Provide the [x, y] coordinate of the cell's center where the given text is located.  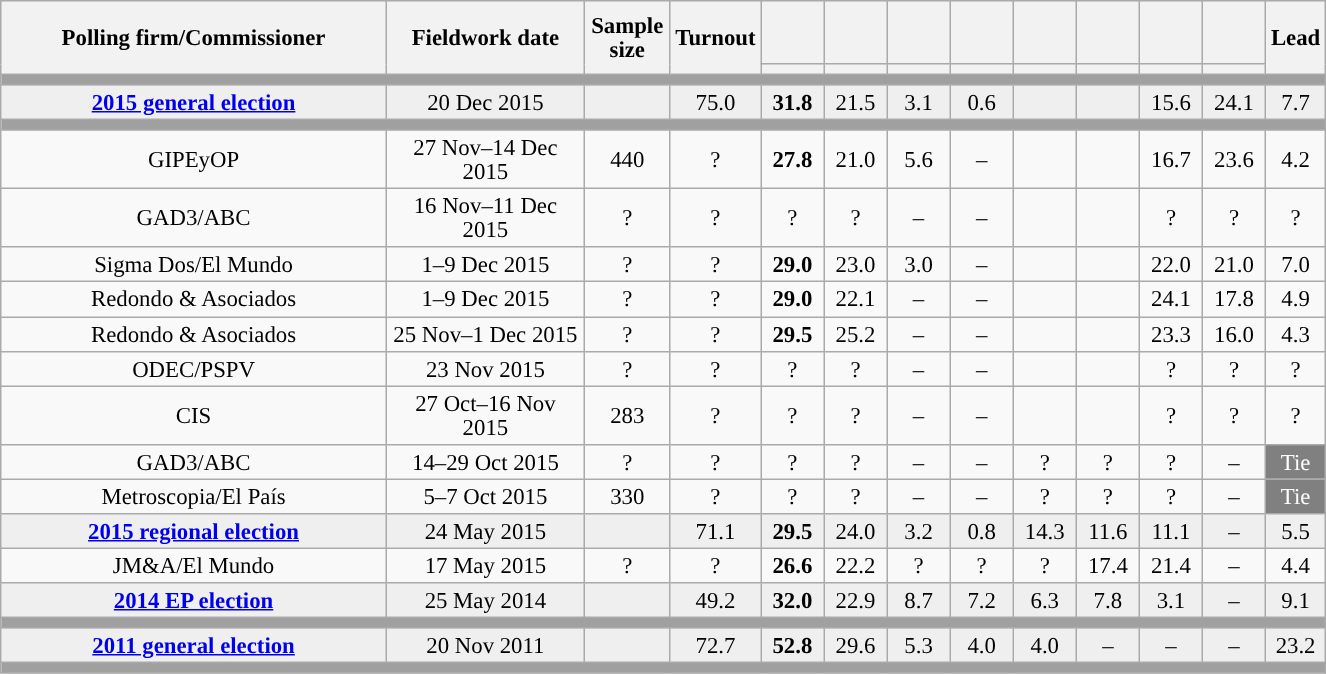
440 [627, 160]
330 [627, 496]
7.2 [982, 600]
31.8 [792, 102]
5.5 [1296, 532]
5.3 [918, 646]
16.0 [1234, 334]
24 May 2015 [485, 532]
49.2 [716, 600]
22.0 [1170, 266]
7.7 [1296, 102]
Turnout [716, 38]
23.2 [1296, 646]
8.7 [918, 600]
3.2 [918, 532]
283 [627, 416]
4.2 [1296, 160]
22.2 [856, 566]
24.0 [856, 532]
17 May 2015 [485, 566]
Fieldwork date [485, 38]
23.0 [856, 266]
25 Nov–1 Dec 2015 [485, 334]
ODEC/PSPV [194, 368]
11.1 [1170, 532]
71.1 [716, 532]
25.2 [856, 334]
7.8 [1108, 600]
32.0 [792, 600]
Sample size [627, 38]
4.3 [1296, 334]
11.6 [1108, 532]
GIPEyOP [194, 160]
21.5 [856, 102]
2015 regional election [194, 532]
20 Dec 2015 [485, 102]
Metroscopia/El País [194, 496]
7.0 [1296, 266]
JM&A/El Mundo [194, 566]
0.8 [982, 532]
Polling firm/Commissioner [194, 38]
2014 EP election [194, 600]
2015 general election [194, 102]
16 Nov–11 Dec 2015 [485, 218]
4.9 [1296, 300]
52.8 [792, 646]
20 Nov 2011 [485, 646]
17.8 [1234, 300]
27 Nov–14 Dec 2015 [485, 160]
Sigma Dos/El Mundo [194, 266]
25 May 2014 [485, 600]
23 Nov 2015 [485, 368]
0.6 [982, 102]
16.7 [1170, 160]
5.6 [918, 160]
Lead [1296, 38]
21.4 [1170, 566]
75.0 [716, 102]
14.3 [1044, 532]
4.4 [1296, 566]
27.8 [792, 160]
15.6 [1170, 102]
22.9 [856, 600]
CIS [194, 416]
27 Oct–16 Nov 2015 [485, 416]
6.3 [1044, 600]
26.6 [792, 566]
9.1 [1296, 600]
23.3 [1170, 334]
17.4 [1108, 566]
23.6 [1234, 160]
72.7 [716, 646]
29.6 [856, 646]
22.1 [856, 300]
2011 general election [194, 646]
5–7 Oct 2015 [485, 496]
14–29 Oct 2015 [485, 462]
3.0 [918, 266]
